Return the (X, Y) coordinate for the center point of the cell that contains the specified text.  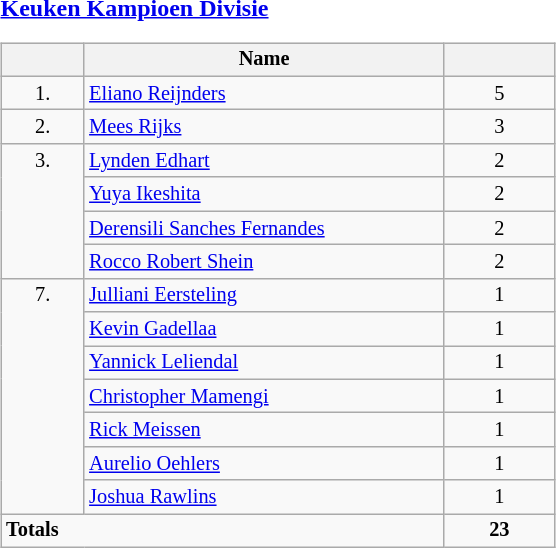
Christopher Mamengi (264, 396)
Totals (222, 531)
Lynden Edhart (264, 161)
3 (500, 127)
7. (42, 396)
Yuya Ikeshita (264, 194)
23 (500, 531)
Mees Rijks (264, 127)
Rick Meissen (264, 430)
Derensili Sanches Fernandes (264, 228)
Rocco Robert Shein (264, 262)
Yannick Leliendal (264, 363)
1. (42, 93)
Name (264, 60)
Eliano Reijnders (264, 93)
Joshua Rawlins (264, 497)
5 (500, 93)
2. (42, 127)
Julliani Eersteling (264, 295)
Aurelio Oehlers (264, 464)
3. (42, 212)
Kevin Gadellaa (264, 329)
